Scan for the cell matching the given text and deliver its [x, y] coordinate at center. 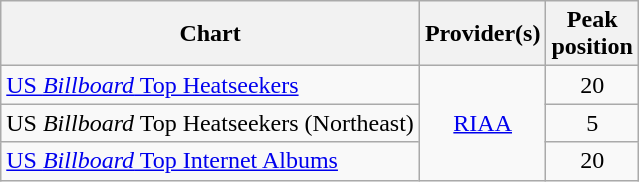
5 [592, 123]
US Billboard Top Heatseekers (Northeast) [210, 123]
Chart [210, 34]
Provider(s) [482, 34]
Peakposition [592, 34]
US Billboard Top Heatseekers [210, 85]
US Billboard Top Internet Albums [210, 161]
RIAA [482, 123]
